Determine the [X, Y] coordinate at the center of the cell enclosing the given text.  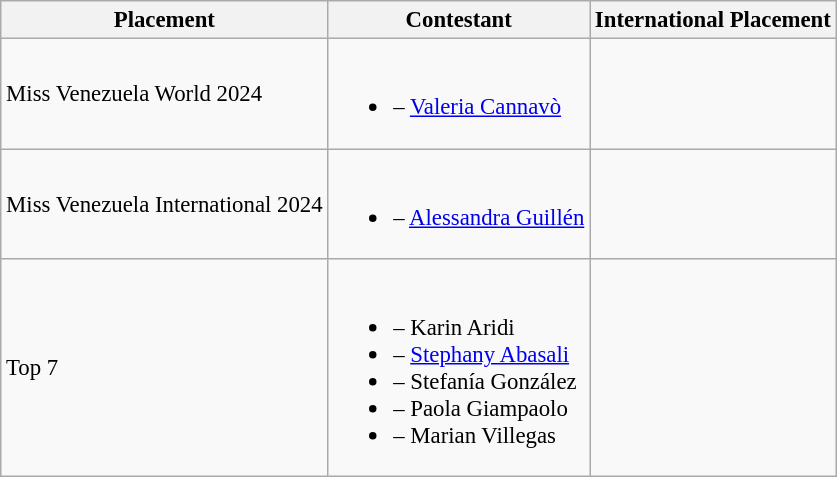
– Alessandra Guillén [459, 204]
Placement [164, 20]
Miss Venezuela International 2024 [164, 204]
Miss Venezuela World 2024 [164, 94]
Top 7 [164, 368]
Contestant [459, 20]
– Valeria Cannavò [459, 94]
International Placement [714, 20]
– Karin Aridi – Stephany Abasali – Stefanía González – Paola Giampaolo – Marian Villegas [459, 368]
